Detect which cell encompasses the target text, then output its [X, Y] center coordinate. 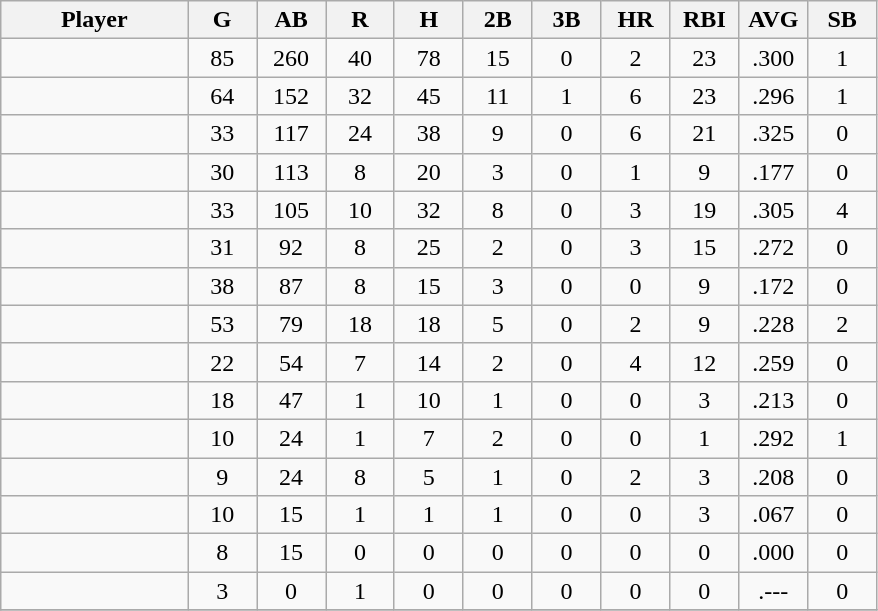
.228 [774, 324]
.259 [774, 362]
47 [292, 400]
78 [428, 58]
H [428, 20]
RBI [704, 20]
.067 [774, 515]
25 [428, 248]
152 [292, 96]
.177 [774, 172]
.292 [774, 438]
79 [292, 324]
113 [292, 172]
HR [636, 20]
40 [360, 58]
19 [704, 210]
2B [498, 20]
31 [222, 248]
.172 [774, 286]
53 [222, 324]
SB [842, 20]
20 [428, 172]
.000 [774, 553]
64 [222, 96]
14 [428, 362]
54 [292, 362]
.325 [774, 134]
.300 [774, 58]
117 [292, 134]
.296 [774, 96]
Player [94, 20]
.305 [774, 210]
3B [566, 20]
R [360, 20]
260 [292, 58]
22 [222, 362]
45 [428, 96]
.--- [774, 591]
11 [498, 96]
G [222, 20]
AB [292, 20]
.208 [774, 477]
AVG [774, 20]
85 [222, 58]
105 [292, 210]
12 [704, 362]
92 [292, 248]
30 [222, 172]
.272 [774, 248]
.213 [774, 400]
21 [704, 134]
87 [292, 286]
